Return [x, y] of the center of cell containing provided text 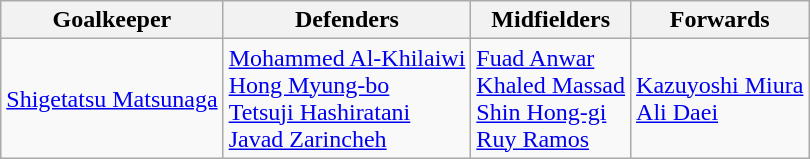
Midfielders [551, 20]
Fuad Anwar Khaled Massad Shin Hong-gi Ruy Ramos [551, 98]
Mohammed Al-Khilaiwi Hong Myung-bo Tetsuji Hashiratani Javad Zarincheh [347, 98]
Forwards [720, 20]
Defenders [347, 20]
Shigetatsu Matsunaga [112, 98]
Kazuyoshi Miura Ali Daei [720, 98]
Goalkeeper [112, 20]
